Identify which cell holds the provided text, then report its (X, Y) central coordinate. 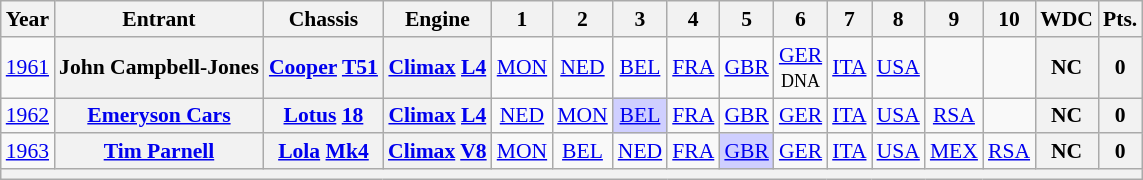
9 (954, 19)
Entrant (159, 19)
6 (800, 19)
1961 (28, 68)
1962 (28, 116)
Chassis (324, 19)
10 (1009, 19)
4 (693, 19)
WDC (1066, 19)
John Campbell-Jones (159, 68)
Lola Mk4 (324, 152)
Pts. (1120, 19)
Tim Parnell (159, 152)
2 (582, 19)
Cooper T51 (324, 68)
7 (849, 19)
Climax V8 (438, 152)
Year (28, 19)
GERDNA (800, 68)
1 (522, 19)
5 (746, 19)
Engine (438, 19)
MEX (954, 152)
1963 (28, 152)
3 (640, 19)
8 (898, 19)
Lotus 18 (324, 116)
Emeryson Cars (159, 116)
